Return the (x, y) coordinate for the center point of the cell that contains the specified text.  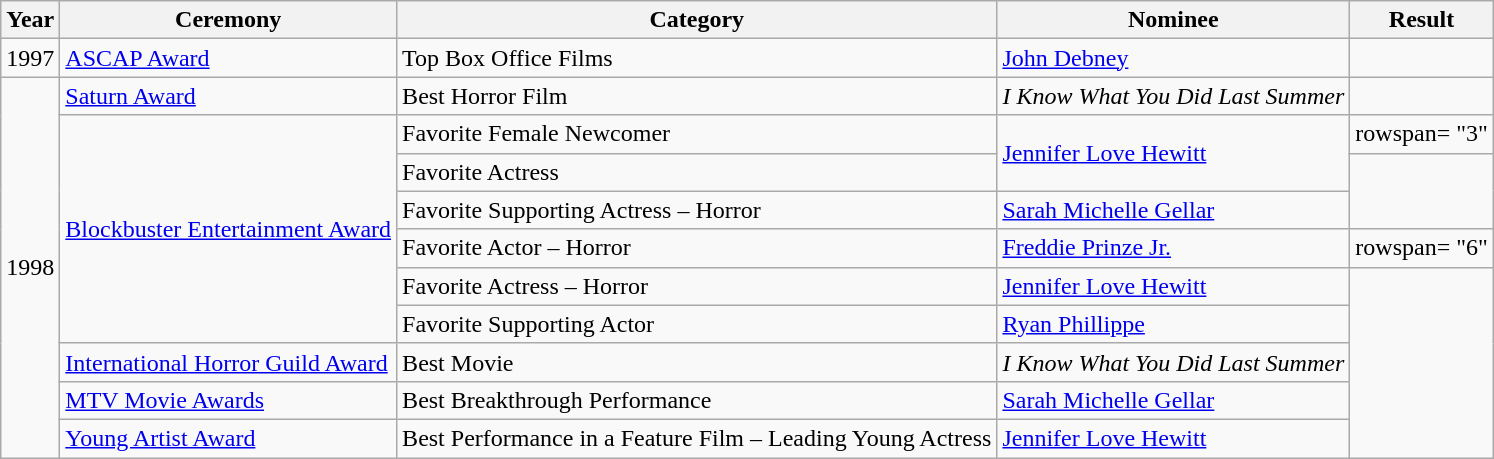
Favorite Supporting Actress – Horror (697, 210)
Blockbuster Entertainment Award (228, 229)
Freddie Prinze Jr. (1174, 248)
ASCAP Award (228, 58)
1997 (30, 58)
Best Movie (697, 362)
MTV Movie Awards (228, 400)
International Horror Guild Award (228, 362)
Nominee (1174, 20)
Saturn Award (228, 96)
Best Horror Film (697, 96)
Favorite Female Newcomer (697, 134)
Ceremony (228, 20)
Favorite Actress – Horror (697, 286)
Favorite Actress (697, 172)
Best Performance in a Feature Film – Leading Young Actress (697, 438)
rowspan= "3" (1422, 134)
Favorite Supporting Actor (697, 324)
John Debney (1174, 58)
Year (30, 20)
rowspan= "6" (1422, 248)
Young Artist Award (228, 438)
Ryan Phillippe (1174, 324)
1998 (30, 268)
Best Breakthrough Performance (697, 400)
Favorite Actor – Horror (697, 248)
Result (1422, 20)
Category (697, 20)
Top Box Office Films (697, 58)
